Find where the given text appears and provide that cell's center as [X, Y] coordinate. 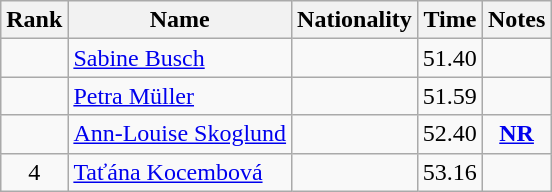
NR [516, 134]
Rank [34, 20]
53.16 [450, 172]
Petra Müller [180, 96]
52.40 [450, 134]
Time [450, 20]
Notes [516, 20]
Sabine Busch [180, 58]
51.59 [450, 96]
Taťána Kocembová [180, 172]
Ann-Louise Skoglund [180, 134]
Nationality [355, 20]
Name [180, 20]
51.40 [450, 58]
4 [34, 172]
